Capture the cell that displays the provided text and extract its [X, Y] central coordinate. 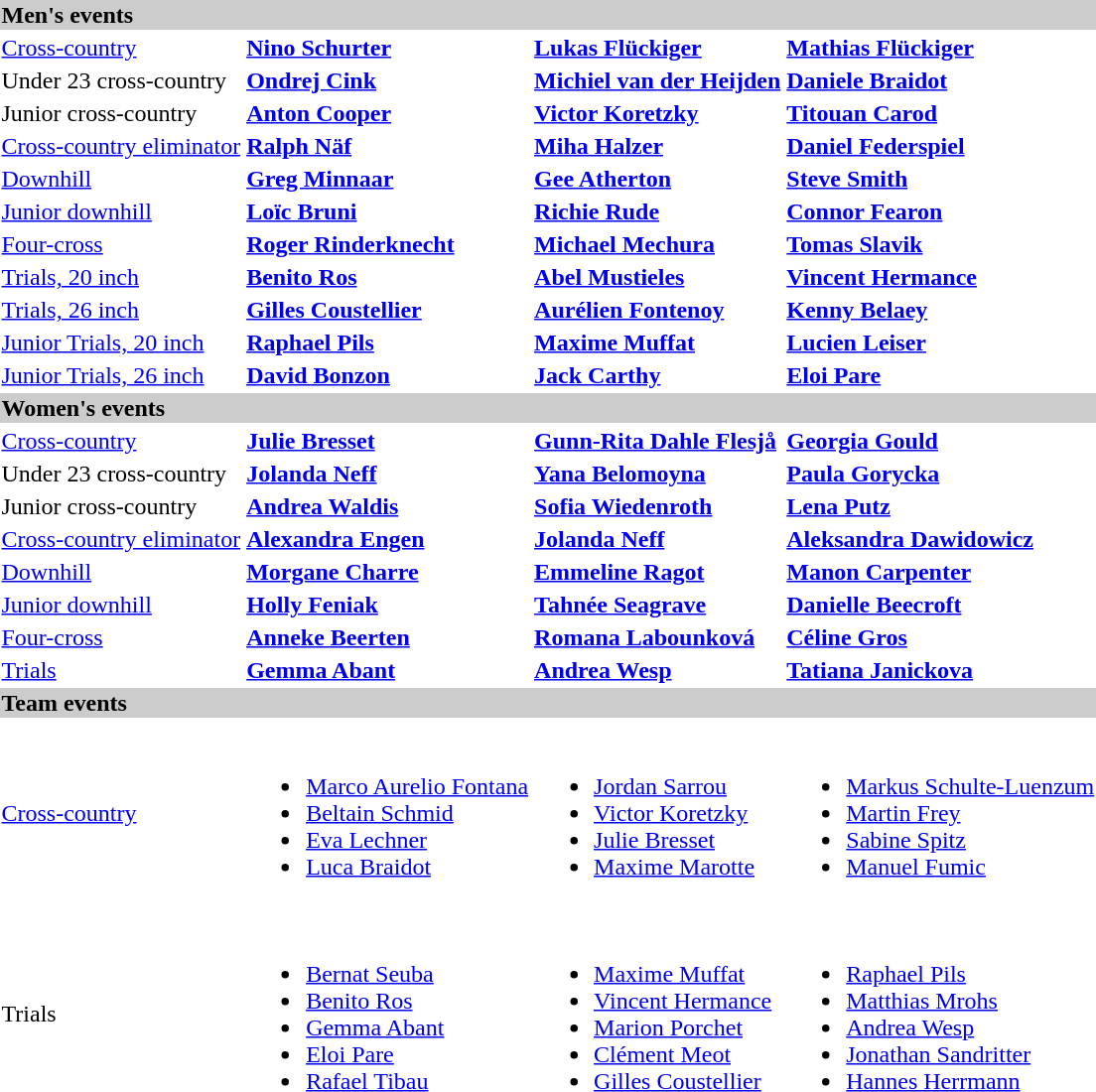
Loïc Bruni [387, 211]
Trials, 20 inch [121, 277]
Miha Halzer [657, 146]
Lena Putz [941, 506]
Trials, 26 inch [121, 310]
Alexandra Engen [387, 539]
Connor Fearon [941, 211]
Trials [121, 670]
Greg Minnaar [387, 179]
Gunn-Rita Dahle Flesjå [657, 441]
Michiel van der Heijden [657, 80]
Aleksandra Dawidowicz [941, 539]
Women's events [548, 408]
Danielle Beecroft [941, 605]
Gilles Coustellier [387, 310]
Ondrej Cink [387, 80]
Daniele Braidot [941, 80]
Junior Trials, 20 inch [121, 342]
Eloi Pare [941, 375]
Julie Bresset [387, 441]
Raphael Pils [387, 342]
Team events [548, 703]
Junior Trials, 26 inch [121, 375]
Anneke Beerten [387, 637]
Andrea Wesp [657, 670]
Lukas Flückiger [657, 48]
Nino Schurter [387, 48]
Richie Rude [657, 211]
Benito Ros [387, 277]
Anton Cooper [387, 113]
Roger Rinderknecht [387, 244]
Mathias Flückiger [941, 48]
Daniel Federspiel [941, 146]
Tomas Slavik [941, 244]
Sofia Wiedenroth [657, 506]
Tahnée Seagrave [657, 605]
Kenny Belaey [941, 310]
Romana Labounková [657, 637]
Andrea Waldis [387, 506]
Lucien Leiser [941, 342]
Manon Carpenter [941, 572]
Gemma Abant [387, 670]
Georgia Gould [941, 441]
Yana Belomoyna [657, 474]
Marco Aurelio FontanaBeltain SchmidEva LechnerLuca Braidot [387, 813]
Ralph Näf [387, 146]
Jack Carthy [657, 375]
Aurélien Fontenoy [657, 310]
Paula Gorycka [941, 474]
Men's events [548, 15]
Holly Feniak [387, 605]
Markus Schulte-LuenzumMartin FreySabine SpitzManuel Fumic [941, 813]
Jordan SarrouVictor KoretzkyJulie BressetMaxime Marotte [657, 813]
Abel Mustieles [657, 277]
Titouan Carod [941, 113]
Céline Gros [941, 637]
Michael Mechura [657, 244]
Maxime Muffat [657, 342]
Vincent Hermance [941, 277]
Morgane Charre [387, 572]
Tatiana Janickova [941, 670]
Steve Smith [941, 179]
David Bonzon [387, 375]
Victor Koretzky [657, 113]
Emmeline Ragot [657, 572]
Gee Atherton [657, 179]
